Determine the [x, y] coordinate at the center of the cell enclosing the given text.  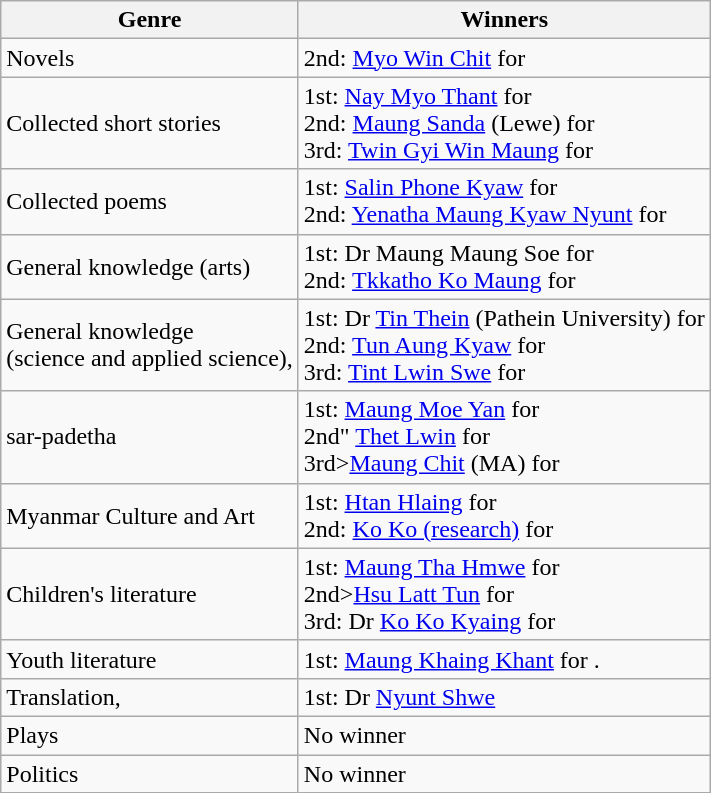
1st: Dr Maung Maung Soe for 2nd: Tkkatho Ko Maung for [504, 266]
Children's literature [150, 594]
General knowledge (science and applied science), [150, 345]
1st: Maung Tha Hmwe for 2nd>Hsu Latt Tun for 3rd: Dr Ko Ko Kyaing for [504, 594]
1st: Maung Khaing Khant for . [504, 659]
Novels [150, 58]
Myanmar Culture and Art [150, 516]
1st: Dr Nyunt Shwe [504, 697]
1st: Dr Tin Thein (Pathein University) for 2nd: Tun Aung Kyaw for 3rd: Tint Lwin Swe for [504, 345]
1st: Maung Moe Yan for 2nd" Thet Lwin for 3rd>Maung Chit (MA) for [504, 437]
sar-padetha [150, 437]
Winners [504, 20]
1st: Nay Myo Thant for 2nd: Maung Sanda (Lewe) for 3rd: Twin Gyi Win Maung for [504, 123]
Translation, [150, 697]
Collected poems [150, 202]
Genre [150, 20]
Politics [150, 773]
1st: Htan Hlaing for 2nd: Ko Ko (research) for [504, 516]
1st: Salin Phone Kyaw for 2nd: Yenatha Maung Kyaw Nyunt for [504, 202]
2nd: Myo Win Chit for [504, 58]
Collected short stories [150, 123]
Plays [150, 735]
Youth literature [150, 659]
General knowledge (arts) [150, 266]
